Pinpoint the cell where the given text exists, returning its [x, y] midpoint coordinate. 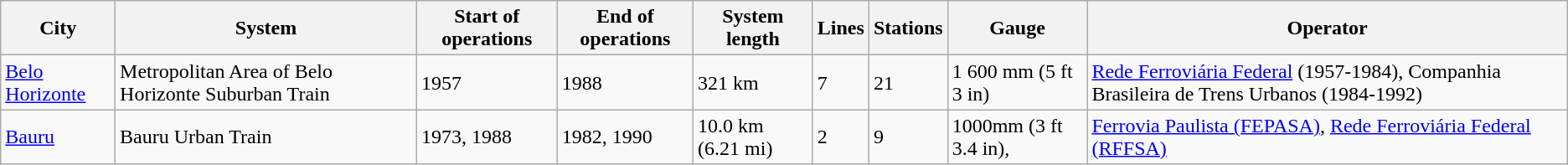
Metropolitan Area of Belo Horizonte Suburban Train [266, 82]
City [59, 28]
2 [841, 137]
Ferrovia Paulista (FEPASA), Rede Ferroviária Federal (RFFSA) [1327, 137]
Start of operations [487, 28]
Bauru [59, 137]
10.0 km (6.21 mi) [754, 137]
1957 [487, 82]
End of operations [625, 28]
1 600 mm (5 ft 3 in) [1017, 82]
System [266, 28]
1982, 1990 [625, 137]
1973, 1988 [487, 137]
Lines [841, 28]
Gauge [1017, 28]
Operator [1327, 28]
Rede Ferroviária Federal (1957-1984), Companhia Brasileira de Trens Urbanos (1984-1992) [1327, 82]
321 km [754, 82]
Stations [908, 28]
21 [908, 82]
9 [908, 137]
System length [754, 28]
Belo Horizonte [59, 82]
1988 [625, 82]
7 [841, 82]
Bauru Urban Train [266, 137]
1000mm (3 ft 3.4 in), [1017, 137]
